Locate the cell with the specified text and output its (x, y) center coordinate. 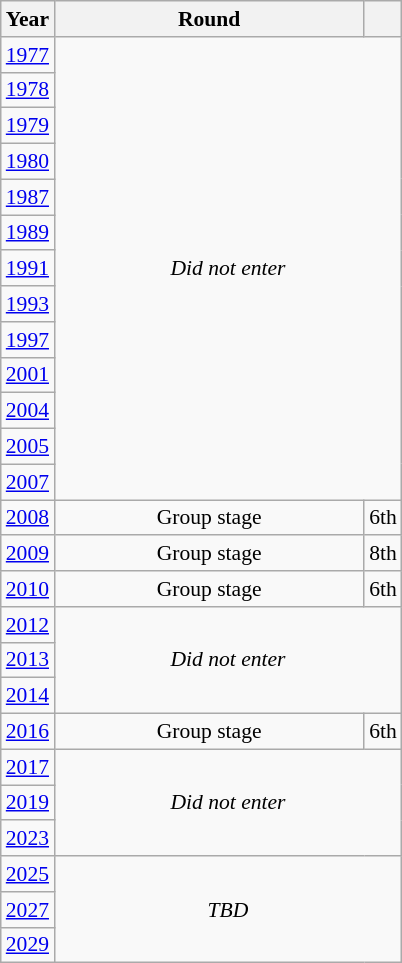
2008 (28, 518)
2023 (28, 839)
Year (28, 19)
8th (383, 554)
1979 (28, 126)
2004 (28, 411)
2017 (28, 767)
1989 (28, 233)
2029 (28, 945)
2009 (28, 554)
2012 (28, 625)
2001 (28, 375)
1977 (28, 55)
1993 (28, 304)
1978 (28, 90)
2019 (28, 803)
2025 (28, 874)
2016 (28, 732)
2027 (28, 910)
2013 (28, 660)
2010 (28, 589)
2007 (28, 482)
1980 (28, 162)
Round (209, 19)
1991 (28, 269)
1987 (28, 197)
2014 (28, 696)
1997 (28, 340)
2005 (28, 447)
TBD (228, 910)
